Output the (X, Y) coordinate of the center of the cell containing the given text.  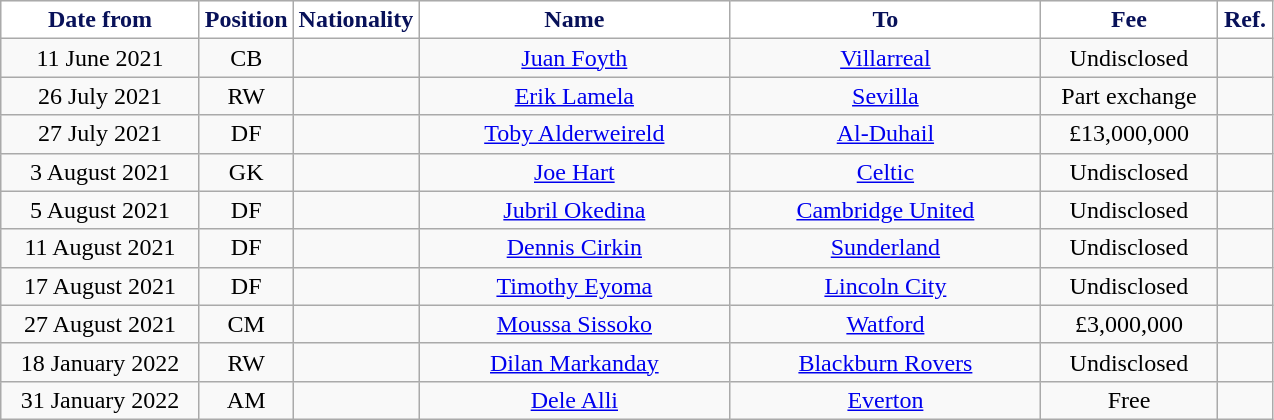
Toby Alderweireld (574, 134)
Cambridge United (886, 210)
Dilan Markanday (574, 362)
Joe Hart (574, 172)
Everton (886, 400)
Villarreal (886, 58)
31 January 2022 (100, 400)
Part exchange (1129, 96)
Erik Lamela (574, 96)
Dennis Cirkin (574, 248)
Dele Alli (574, 400)
Ref. (1245, 20)
Timothy Eyoma (574, 286)
Free (1129, 400)
Juan Foyth (574, 58)
Blackburn Rovers (886, 362)
Sevilla (886, 96)
27 August 2021 (100, 324)
CB (246, 58)
Fee (1129, 20)
Position (246, 20)
17 August 2021 (100, 286)
£13,000,000 (1129, 134)
CM (246, 324)
GK (246, 172)
11 June 2021 (100, 58)
Lincoln City (886, 286)
11 August 2021 (100, 248)
Nationality (356, 20)
Moussa Sissoko (574, 324)
3 August 2021 (100, 172)
Name (574, 20)
27 July 2021 (100, 134)
AM (246, 400)
Date from (100, 20)
Sunderland (886, 248)
Watford (886, 324)
26 July 2021 (100, 96)
£3,000,000 (1129, 324)
5 August 2021 (100, 210)
18 January 2022 (100, 362)
Jubril Okedina (574, 210)
Celtic (886, 172)
To (886, 20)
Al-Duhail (886, 134)
